Return (X, Y) of the center of cell containing provided text 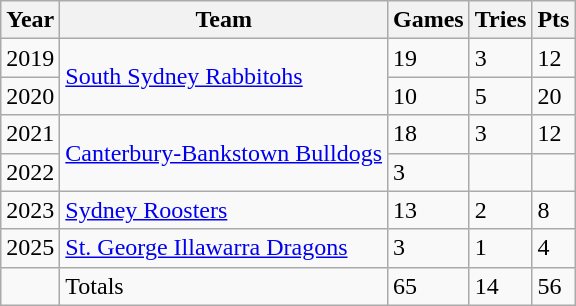
Tries (500, 20)
Totals (224, 286)
Sydney Roosters (224, 210)
2020 (30, 96)
56 (554, 286)
18 (429, 134)
65 (429, 286)
2 (500, 210)
Games (429, 20)
13 (429, 210)
5 (500, 96)
2021 (30, 134)
Pts (554, 20)
St. George Illawarra Dragons (224, 248)
Team (224, 20)
10 (429, 96)
South Sydney Rabbitohs (224, 77)
14 (500, 286)
Canterbury-Bankstown Bulldogs (224, 153)
8 (554, 210)
2019 (30, 58)
19 (429, 58)
2022 (30, 172)
20 (554, 96)
2023 (30, 210)
Year (30, 20)
4 (554, 248)
2025 (30, 248)
1 (500, 248)
